Search for the cell housing the specified text and yield its [x, y] center coordinate. 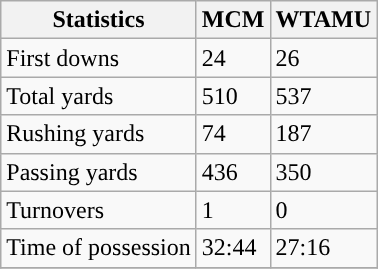
Statistics [99, 20]
Total yards [99, 96]
32:44 [233, 248]
Passing yards [99, 172]
26 [324, 58]
0 [324, 210]
1 [233, 210]
First downs [99, 58]
MCM [233, 20]
187 [324, 134]
350 [324, 172]
Time of possession [99, 248]
436 [233, 172]
74 [233, 134]
27:16 [324, 248]
Turnovers [99, 210]
537 [324, 96]
510 [233, 96]
WTAMU [324, 20]
Rushing yards [99, 134]
24 [233, 58]
